Identify which cell holds the provided text, then report its [x, y] central coordinate. 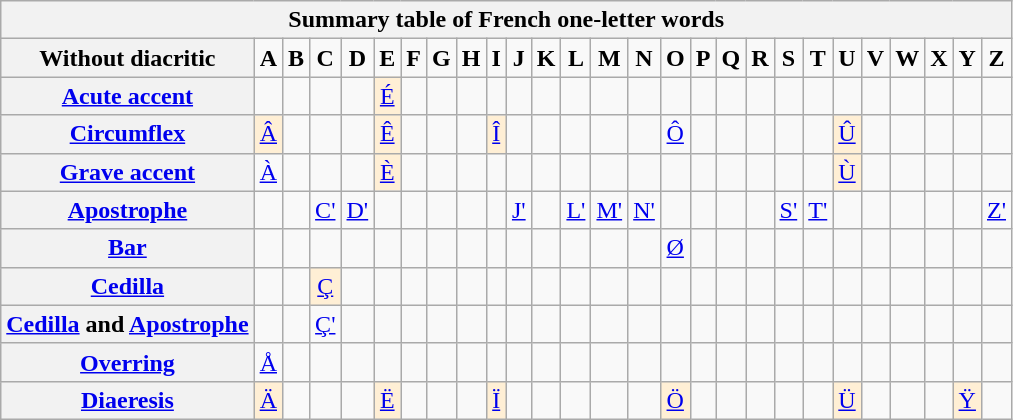
B [296, 58]
F [414, 58]
Circumflex [128, 134]
C' [326, 210]
Y [967, 58]
Diaeresis [128, 400]
À [268, 172]
L' [576, 210]
Ö [675, 400]
K [546, 58]
Z [996, 58]
É [388, 96]
R [760, 58]
L [576, 58]
Grave accent [128, 172]
T [818, 58]
Ä [268, 400]
Summary table of French one-letter words [506, 20]
M [610, 58]
S' [788, 210]
Î [496, 134]
S [788, 58]
Ê [388, 134]
Z' [996, 210]
Ø [675, 248]
È [388, 172]
Ü [847, 400]
J [518, 58]
Ù [847, 172]
W [908, 58]
E [388, 58]
Å [268, 362]
T' [818, 210]
I [496, 58]
Acute accent [128, 96]
M' [610, 210]
D' [358, 210]
J' [518, 210]
O [675, 58]
G [442, 58]
Ÿ [967, 400]
Apostrophe [128, 210]
Cedilla [128, 286]
H [471, 58]
A [268, 58]
Ë [388, 400]
X [939, 58]
Â [268, 134]
U [847, 58]
Overring [128, 362]
Ô [675, 134]
P [703, 58]
V [875, 58]
Cedilla and Apostrophe [128, 324]
C [326, 58]
N [644, 58]
D [358, 58]
Q [731, 58]
N' [644, 210]
Ç [326, 286]
Bar [128, 248]
Without diacritic [128, 58]
Ç' [326, 324]
Ï [496, 400]
Û [847, 134]
